Detect which cell encompasses the target text, then output its [X, Y] center coordinate. 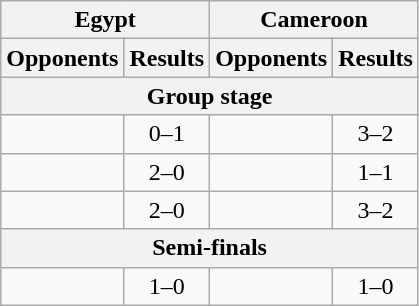
0–1 [167, 134]
Cameroon [314, 20]
1–1 [376, 172]
Semi-finals [210, 248]
Group stage [210, 96]
Egypt [106, 20]
